Extract the (x, y) coordinate from the center of the cell holding the provided text.  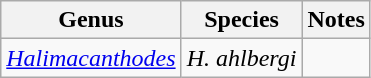
Notes (336, 20)
Halimacanthodes (91, 58)
Genus (91, 20)
Species (242, 20)
H. ahlbergi (242, 58)
